Extract the (X, Y) coordinate from the center of the cell holding the provided text.  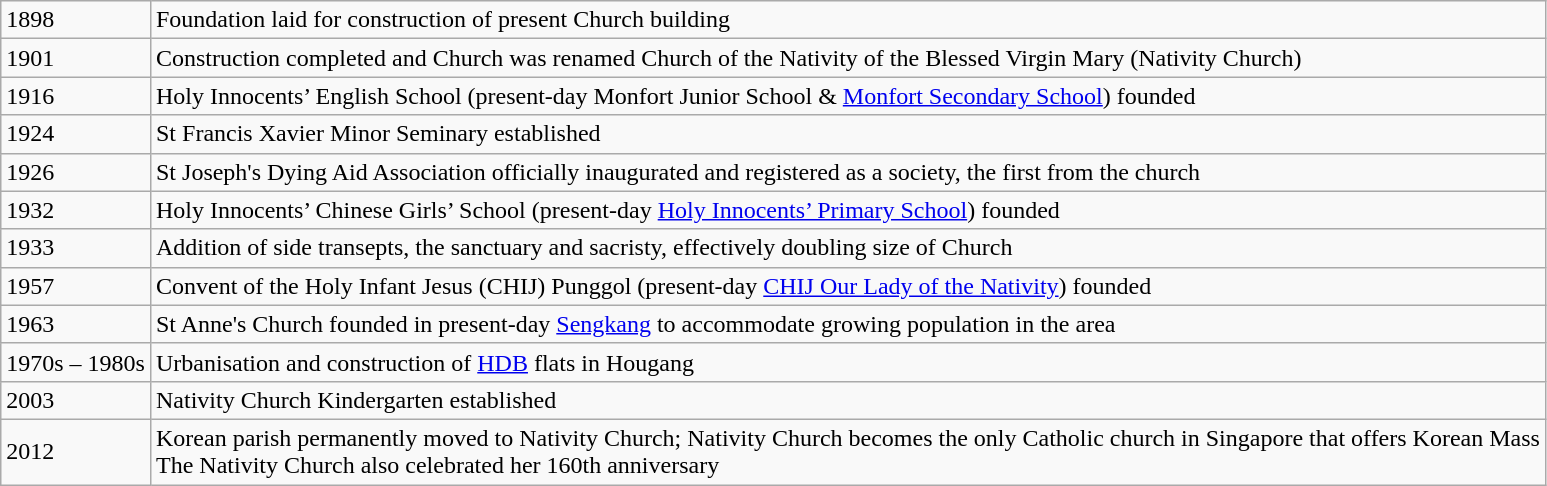
1933 (76, 248)
1916 (76, 96)
1901 (76, 58)
Urbanisation and construction of HDB flats in Hougang (848, 362)
Addition of side transepts, the sanctuary and sacristy, effectively doubling size of Church (848, 248)
1970s – 1980s (76, 362)
1932 (76, 210)
1957 (76, 286)
1924 (76, 134)
Nativity Church Kindergarten established (848, 400)
1963 (76, 324)
St Francis Xavier Minor Seminary established (848, 134)
St Joseph's Dying Aid Association officially inaugurated and registered as a society, the first from the church (848, 172)
1898 (76, 20)
2012 (76, 452)
1926 (76, 172)
Foundation laid for construction of present Church building (848, 20)
Construction completed and Church was renamed Church of the Nativity of the Blessed Virgin Mary (Nativity Church) (848, 58)
Holy Innocents’ Chinese Girls’ School (present-day Holy Innocents’ Primary School) founded (848, 210)
Holy Innocents’ English School (present-day Monfort Junior School & Monfort Secondary School) founded (848, 96)
2003 (76, 400)
St Anne's Church founded in present-day Sengkang to accommodate growing population in the area (848, 324)
Convent of the Holy Infant Jesus (CHIJ) Punggol (present-day CHIJ Our Lady of the Nativity) founded (848, 286)
